For the text-containing cell, return its midpoint in [x, y] coordinate format. 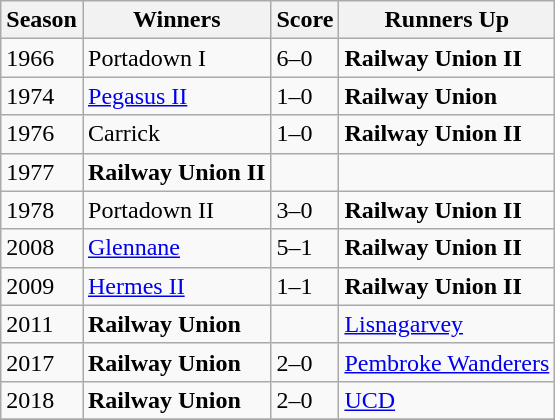
Pembroke Wanderers [447, 362]
Season [42, 20]
1966 [42, 58]
Hermes II [176, 286]
1974 [42, 96]
UCD [447, 400]
2017 [42, 362]
2018 [42, 400]
Winners [176, 20]
Lisnagarvey [447, 324]
2011 [42, 324]
Carrick [176, 134]
Score [305, 20]
Pegasus II [176, 96]
1978 [42, 210]
3–0 [305, 210]
2009 [42, 286]
Runners Up [447, 20]
6–0 [305, 58]
2008 [42, 248]
Portadown I [176, 58]
1–1 [305, 286]
5–1 [305, 248]
1976 [42, 134]
Portadown II [176, 210]
Glennane [176, 248]
1977 [42, 172]
